Determine the (x, y) coordinate at the center of the cell enclosing the given text.  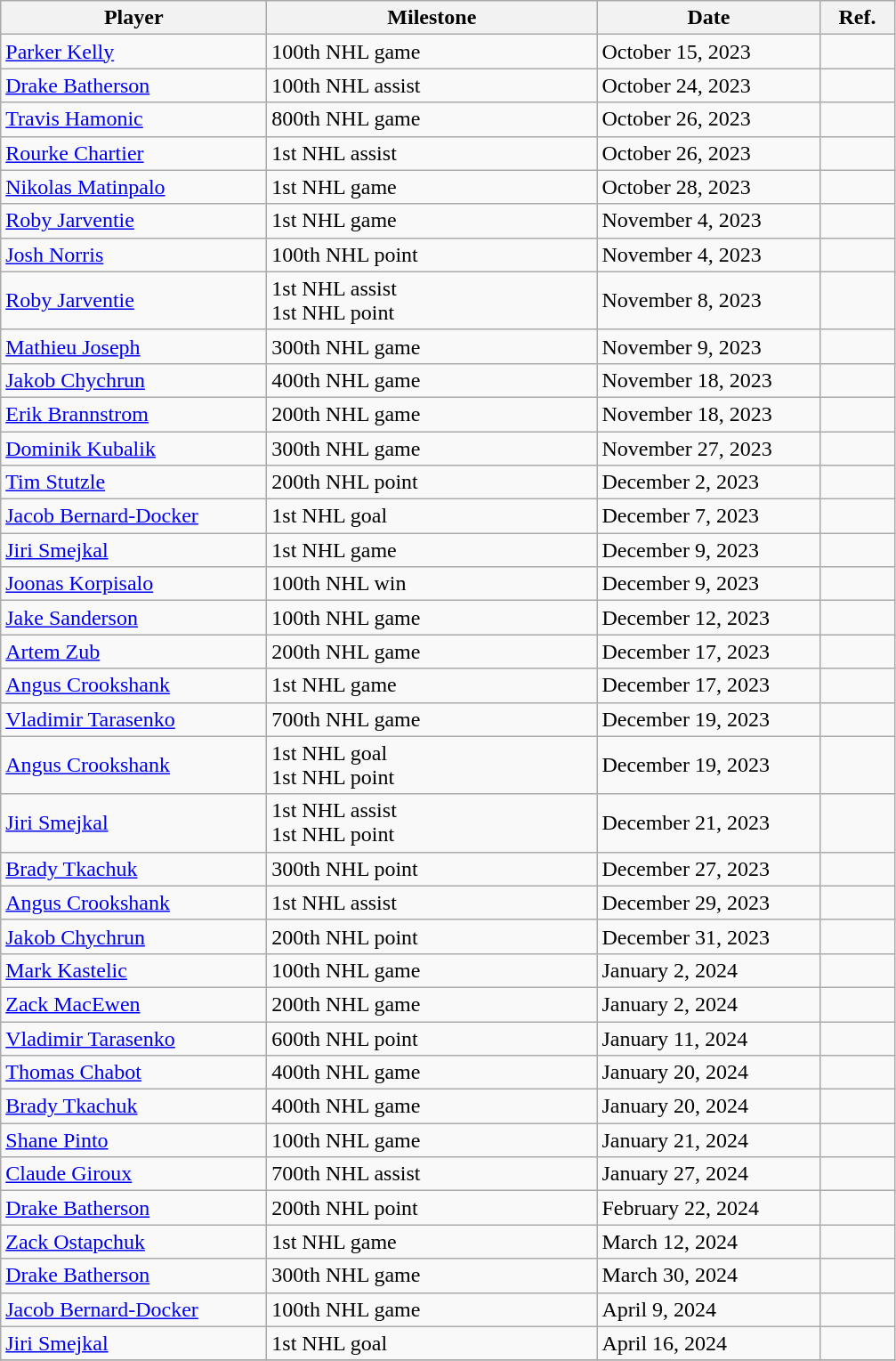
300th NHL point (432, 869)
January 27, 2024 (708, 1174)
700th NHL game (432, 719)
December 7, 2023 (708, 516)
November 8, 2023 (708, 301)
April 16, 2024 (708, 1343)
October 28, 2023 (708, 187)
Milestone (432, 18)
December 27, 2023 (708, 869)
Joonas Korpisalo (133, 584)
Shane Pinto (133, 1140)
December 29, 2023 (708, 903)
December 12, 2023 (708, 618)
Erik Brannstrom (133, 414)
1st NHL goal1st NHL point (432, 766)
Ref. (858, 18)
Artem Zub (133, 652)
Josh Norris (133, 255)
April 9, 2024 (708, 1309)
February 22, 2024 (708, 1208)
November 9, 2023 (708, 346)
Nikolas Matinpalo (133, 187)
100th NHL win (432, 584)
December 31, 2023 (708, 936)
March 12, 2024 (708, 1242)
March 30, 2024 (708, 1276)
January 21, 2024 (708, 1140)
600th NHL point (432, 1039)
Dominik Kubalik (133, 448)
Date (708, 18)
Travis Hamonic (133, 119)
800th NHL game (432, 119)
Jake Sanderson (133, 618)
November 27, 2023 (708, 448)
Claude Giroux (133, 1174)
Mathieu Joseph (133, 346)
January 11, 2024 (708, 1039)
100th NHL point (432, 255)
Zack MacEwen (133, 1004)
Mark Kastelic (133, 970)
December 21, 2023 (708, 822)
Zack Ostapchuk (133, 1242)
December 2, 2023 (708, 482)
Player (133, 18)
100th NHL assist (432, 85)
October 15, 2023 (708, 52)
Tim Stutzle (133, 482)
October 24, 2023 (708, 85)
700th NHL assist (432, 1174)
Rourke Chartier (133, 153)
Parker Kelly (133, 52)
Thomas Chabot (133, 1073)
